Search for the cell housing the specified text and yield its (X, Y) center coordinate. 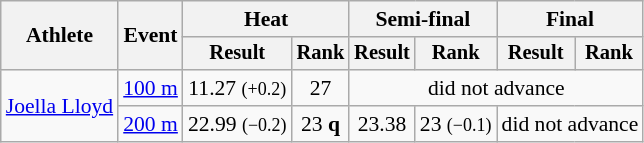
22.99 (−0.2) (238, 124)
Semi-final (422, 19)
11.27 (+0.2) (238, 88)
200 m (150, 124)
Event (150, 36)
Athlete (60, 36)
27 (321, 88)
23.38 (382, 124)
23 q (321, 124)
Heat (266, 19)
100 m (150, 88)
Joella Lloyd (60, 106)
23 (−0.1) (456, 124)
Final (570, 19)
